Find where the given text appears and provide that cell's center as (X, Y) coordinate. 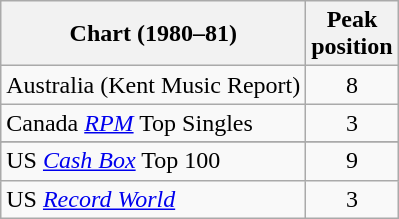
US Record World (154, 199)
8 (352, 85)
Canada RPM Top Singles (154, 123)
Chart (1980–81) (154, 34)
US Cash Box Top 100 (154, 161)
9 (352, 161)
Peakposition (352, 34)
Australia (Kent Music Report) (154, 85)
